Scan for the cell matching the given text and deliver its (x, y) coordinate at center. 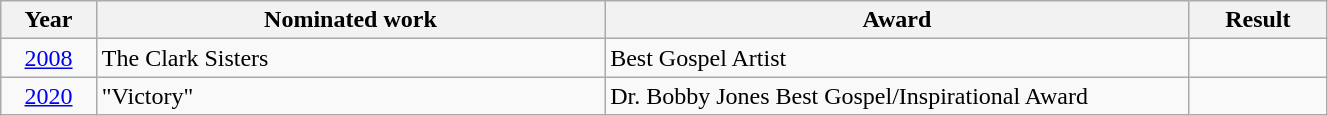
Award (898, 20)
The Clark Sisters (350, 58)
"Victory" (350, 96)
Result (1258, 20)
2020 (49, 96)
Nominated work (350, 20)
2008 (49, 58)
Best Gospel Artist (898, 58)
Year (49, 20)
Dr. Bobby Jones Best Gospel/Inspirational Award (898, 96)
